For the text-containing cell, return its midpoint in [x, y] coordinate format. 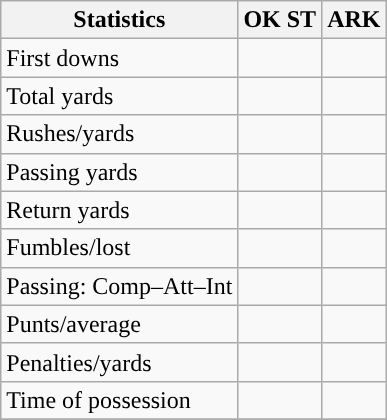
Fumbles/lost [120, 248]
Time of possession [120, 400]
First downs [120, 58]
Penalties/yards [120, 362]
OK ST [280, 20]
ARK [354, 20]
Total yards [120, 96]
Rushes/yards [120, 134]
Passing yards [120, 172]
Passing: Comp–Att–Int [120, 286]
Punts/average [120, 324]
Statistics [120, 20]
Return yards [120, 210]
